Return the (X, Y) coordinate for the center point of the cell that contains the specified text.  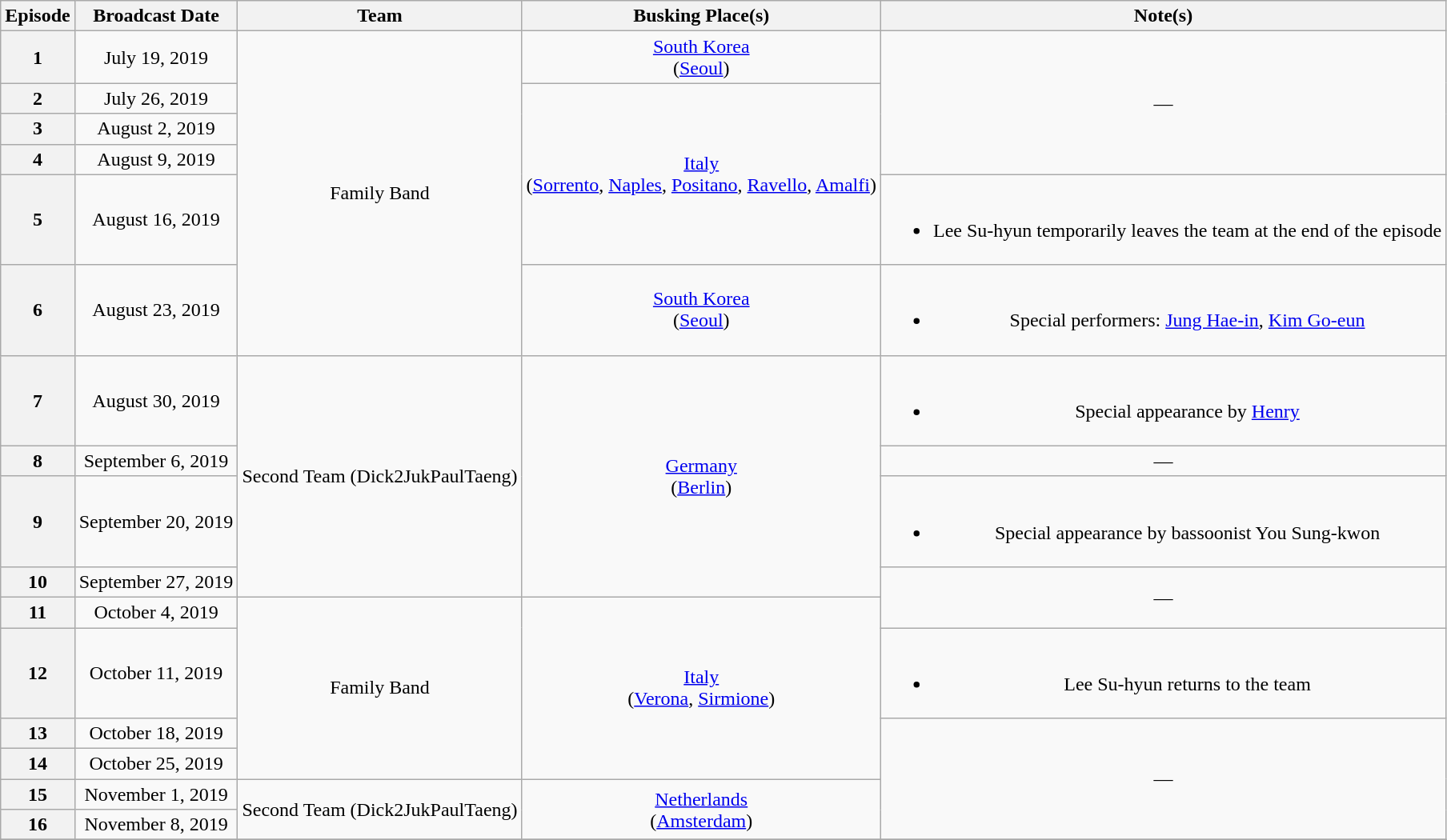
12 (38, 672)
Special appearance by Henry (1163, 400)
Episode (38, 16)
August 2, 2019 (156, 129)
Italy(Sorrento, Naples, Positano, Ravello, Amalfi) (701, 174)
July 26, 2019 (156, 98)
Team (379, 16)
Italy(Verona, Sirmione) (701, 688)
7 (38, 400)
Busking Place(s) (701, 16)
September 6, 2019 (156, 461)
August 30, 2019 (156, 400)
September 20, 2019 (156, 522)
2 (38, 98)
Lee Su-hyun temporarily leaves the team at the end of the episode (1163, 219)
August 16, 2019 (156, 219)
August 23, 2019 (156, 310)
16 (38, 825)
Special performers: Jung Hae-in, Kim Go-eun (1163, 310)
November 8, 2019 (156, 825)
3 (38, 129)
Germany(Berlin) (701, 476)
October 18, 2019 (156, 734)
13 (38, 734)
October 4, 2019 (156, 612)
9 (38, 522)
October 25, 2019 (156, 764)
August 9, 2019 (156, 159)
15 (38, 794)
1 (38, 58)
September 27, 2019 (156, 582)
4 (38, 159)
Netherlands(Amsterdam) (701, 810)
Broadcast Date (156, 16)
October 11, 2019 (156, 672)
5 (38, 219)
6 (38, 310)
14 (38, 764)
11 (38, 612)
Special appearance by bassoonist You Sung-kwon (1163, 522)
Note(s) (1163, 16)
10 (38, 582)
Lee Su-hyun returns to the team (1163, 672)
November 1, 2019 (156, 794)
8 (38, 461)
July 19, 2019 (156, 58)
